Find where the given text appears and provide that cell's center as [x, y] coordinate. 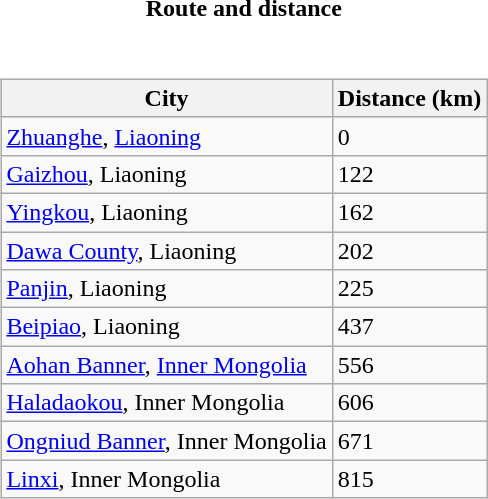
Ongniud Banner, Inner Mongolia [166, 441]
Beipiao, Liaoning [166, 327]
671 [409, 441]
0 [409, 136]
Linxi, Inner Mongolia [166, 479]
815 [409, 479]
Haladaokou, Inner Mongolia [166, 403]
Panjin, Liaoning [166, 289]
556 [409, 365]
Zhuanghe, Liaoning [166, 136]
Dawa County, Liaoning [166, 251]
Gaizhou, Liaoning [166, 174]
225 [409, 289]
606 [409, 403]
202 [409, 251]
162 [409, 212]
City [166, 98]
122 [409, 174]
Yingkou, Liaoning [166, 212]
Aohan Banner, Inner Mongolia [166, 365]
437 [409, 327]
Distance (km) [409, 98]
